Capture the cell that displays the provided text and extract its [x, y] central coordinate. 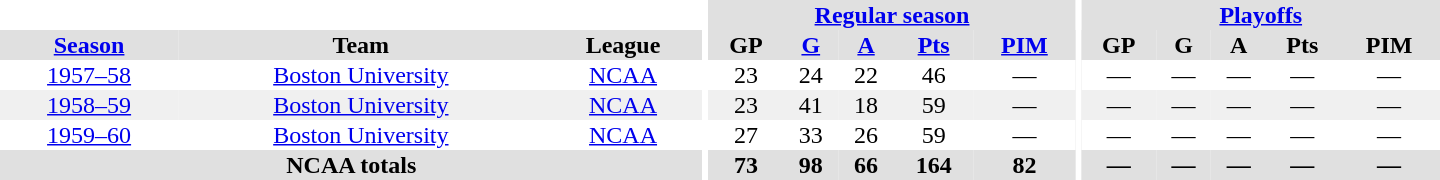
Team [360, 45]
164 [934, 165]
27 [746, 135]
1957–58 [89, 75]
41 [810, 105]
League [622, 45]
98 [810, 165]
Season [89, 45]
18 [866, 105]
73 [746, 165]
66 [866, 165]
1959–60 [89, 135]
NCAA totals [352, 165]
Playoffs [1260, 15]
82 [1025, 165]
22 [866, 75]
46 [934, 75]
24 [810, 75]
26 [866, 135]
33 [810, 135]
Regular season [892, 15]
1958–59 [89, 105]
